Search for the cell housing the specified text and yield its (X, Y) center coordinate. 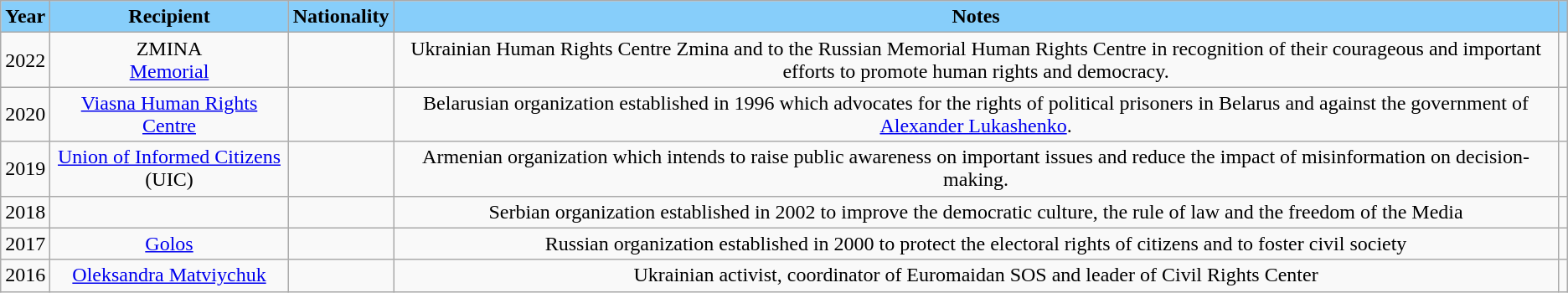
ZMINA Memorial (169, 60)
Golos (169, 244)
2020 (25, 114)
2022 (25, 60)
Union of Informed Citizens (UIC) (169, 169)
Nationality (341, 17)
2016 (25, 275)
Ukrainian activist, coordinator of Euromaidan SOS and leader of Civil Rights Center (976, 275)
Viasna Human Rights Centre (169, 114)
Year (25, 17)
Russian organization established in 2000 to protect the electoral rights of citizens and to foster civil society (976, 244)
Armenian organization which intends to raise public awareness on important issues and reduce the impact of misinformation on decision-making. (976, 169)
Oleksandra Matviychuk (169, 275)
2018 (25, 212)
2017 (25, 244)
Recipient (169, 17)
Notes (976, 17)
Serbian organization established in 2002 to improve the democratic culture, the rule of law and the freedom of the Media (976, 212)
2019 (25, 169)
